From the cell containing the given text, extract its center point as [x, y] coordinate. 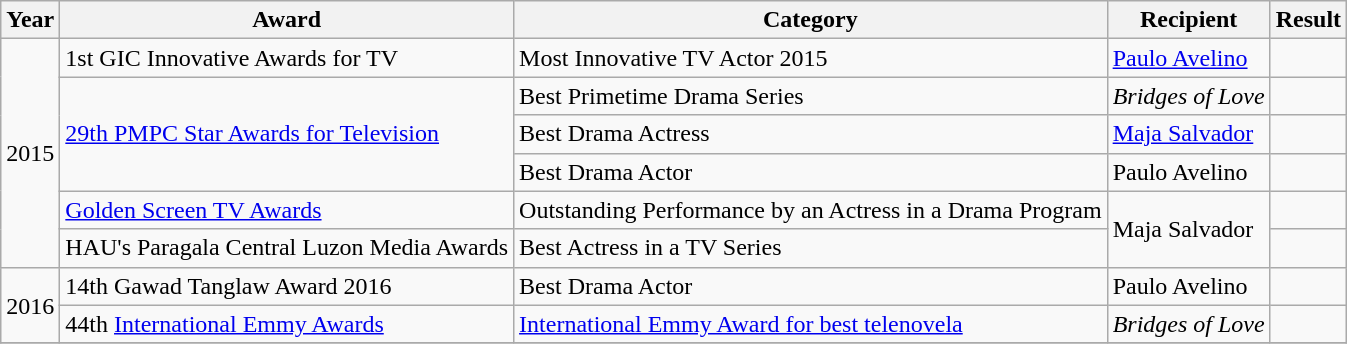
1st GIC Innovative Awards for TV [287, 58]
44th International Emmy Awards [287, 324]
14th Gawad Tanglaw Award 2016 [287, 286]
Best Drama Actress [811, 134]
Most Innovative TV Actor 2015 [811, 58]
International Emmy Award for best telenovela [811, 324]
Best Actress in a TV Series [811, 248]
Result [1308, 20]
Outstanding Performance by an Actress in a Drama Program [811, 210]
Year [30, 20]
Best Primetime Drama Series [811, 96]
Golden Screen TV Awards [287, 210]
2016 [30, 305]
2015 [30, 153]
Award [287, 20]
HAU's Paragala Central Luzon Media Awards [287, 248]
Recipient [1188, 20]
Category [811, 20]
29th PMPC Star Awards for Television [287, 134]
